Detect which cell encompasses the target text, then output its (X, Y) center coordinate. 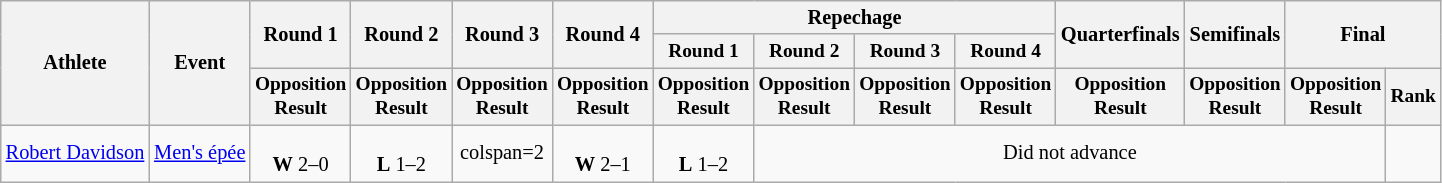
Athlete (75, 62)
Repechage (854, 17)
colspan=2 (502, 153)
Rank (1413, 96)
Final (1362, 34)
Robert Davidson (75, 153)
Men's épée (200, 153)
Did not advance (1070, 153)
Quarterfinals (1120, 34)
W 2–1 (602, 153)
Event (200, 62)
W 2–0 (300, 153)
Semifinals (1236, 34)
